Capture the cell that displays the provided text and extract its (X, Y) central coordinate. 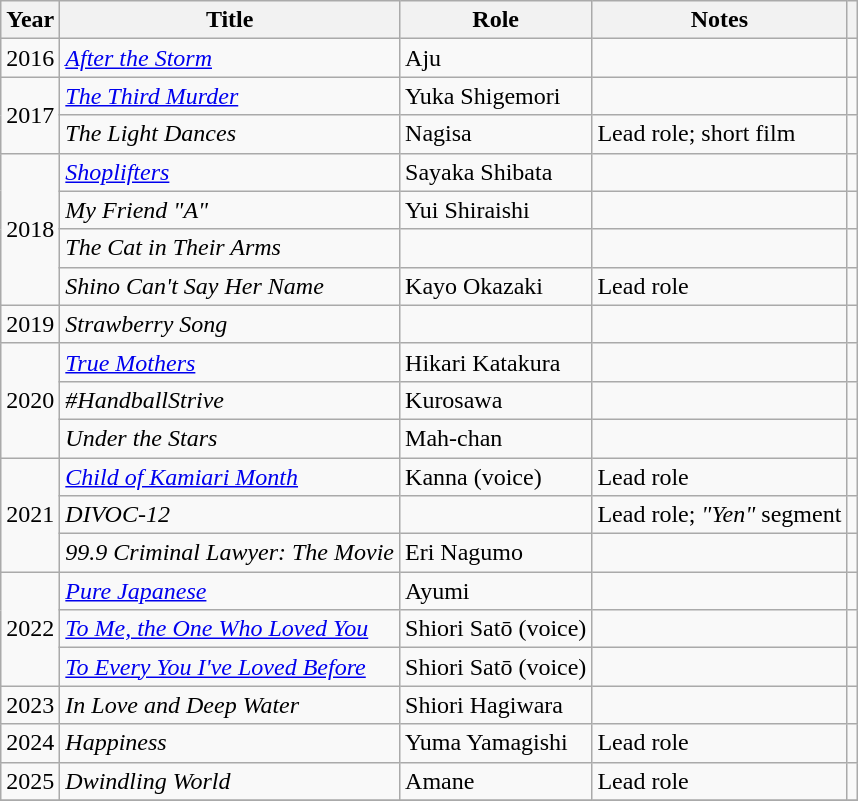
Kayo Okazaki (496, 286)
Happiness (230, 743)
Yui Shiraishi (496, 210)
True Mothers (230, 362)
Dwindling World (230, 781)
Child of Kamiari Month (230, 477)
Yuma Yamagishi (496, 743)
Shoplifters (230, 172)
2017 (30, 115)
Kurosawa (496, 400)
2018 (30, 229)
2020 (30, 400)
Yuka Shigemori (496, 96)
#HandballStrive (230, 400)
Ayumi (496, 591)
2024 (30, 743)
Year (30, 20)
2025 (30, 781)
Sayaka Shibata (496, 172)
2023 (30, 705)
Shiori Hagiwara (496, 705)
2019 (30, 324)
Lead role; "Yen" segment (720, 515)
99.9 Criminal Lawyer: The Movie (230, 553)
The Cat in Their Arms (230, 248)
Title (230, 20)
Shino Can't Say Her Name (230, 286)
Pure Japanese (230, 591)
To Every You I've Loved Before (230, 667)
Amane (496, 781)
The Light Dances (230, 134)
In Love and Deep Water (230, 705)
2021 (30, 515)
Eri Nagumo (496, 553)
Role (496, 20)
The Third Murder (230, 96)
My Friend "A" (230, 210)
Under the Stars (230, 438)
Hikari Katakura (496, 362)
Lead role; short film (720, 134)
Notes (720, 20)
DIVOC-12 (230, 515)
After the Storm (230, 58)
Mah-chan (496, 438)
Nagisa (496, 134)
2022 (30, 629)
Aju (496, 58)
To Me, the One Who Loved You (230, 629)
Strawberry Song (230, 324)
2016 (30, 58)
Kanna (voice) (496, 477)
